Return the (x, y) coordinate for the center point of the cell that contains the specified text.  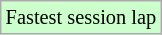
Fastest session lap (81, 17)
